Locate the cell with the specified text and output its [X, Y] center coordinate. 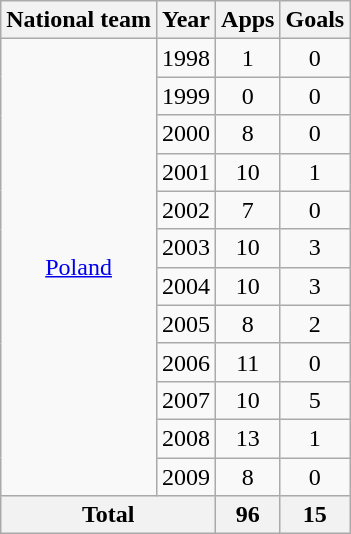
13 [248, 438]
96 [248, 515]
Apps [248, 20]
2004 [186, 286]
Total [108, 515]
7 [248, 210]
1999 [186, 96]
National team [79, 20]
Goals [315, 20]
2007 [186, 400]
2006 [186, 362]
2008 [186, 438]
2002 [186, 210]
2003 [186, 248]
Poland [79, 268]
Year [186, 20]
5 [315, 400]
2009 [186, 477]
15 [315, 515]
2005 [186, 324]
2 [315, 324]
2000 [186, 134]
1998 [186, 58]
2001 [186, 172]
11 [248, 362]
